Locate the cell with the specified text and output its (x, y) center coordinate. 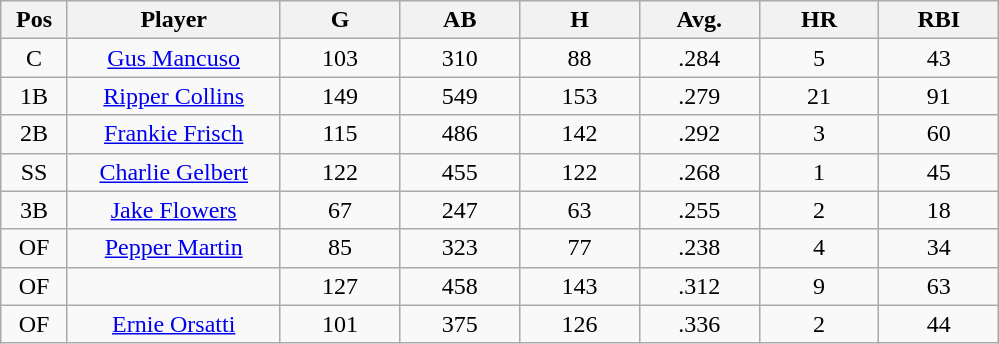
SS (34, 172)
Ernie Orsatti (174, 324)
143 (580, 286)
21 (819, 96)
455 (460, 172)
RBI (939, 20)
77 (580, 248)
3 (819, 134)
C (34, 58)
127 (340, 286)
85 (340, 248)
101 (340, 324)
Avg. (699, 20)
5 (819, 58)
43 (939, 58)
310 (460, 58)
2B (34, 134)
115 (340, 134)
126 (580, 324)
G (340, 20)
45 (939, 172)
H (580, 20)
HR (819, 20)
Gus Mancuso (174, 58)
153 (580, 96)
.292 (699, 134)
.312 (699, 286)
18 (939, 210)
.268 (699, 172)
549 (460, 96)
1B (34, 96)
1 (819, 172)
67 (340, 210)
.238 (699, 248)
44 (939, 324)
323 (460, 248)
88 (580, 58)
Charlie Gelbert (174, 172)
4 (819, 248)
103 (340, 58)
34 (939, 248)
.255 (699, 210)
.284 (699, 58)
247 (460, 210)
3B (34, 210)
Frankie Frisch (174, 134)
.279 (699, 96)
Pepper Martin (174, 248)
91 (939, 96)
142 (580, 134)
375 (460, 324)
Jake Flowers (174, 210)
AB (460, 20)
149 (340, 96)
Pos (34, 20)
Ripper Collins (174, 96)
9 (819, 286)
60 (939, 134)
486 (460, 134)
458 (460, 286)
Player (174, 20)
.336 (699, 324)
